Pinpoint the cell where the given text exists, returning its [x, y] midpoint coordinate. 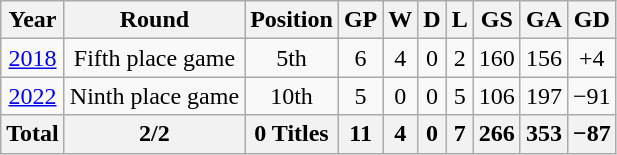
GP [360, 20]
2022 [33, 96]
160 [496, 58]
Round [154, 20]
−87 [592, 134]
2/2 [154, 134]
L [460, 20]
Position [292, 20]
106 [496, 96]
Ninth place game [154, 96]
−91 [592, 96]
266 [496, 134]
GA [544, 20]
197 [544, 96]
2 [460, 58]
10th [292, 96]
Year [33, 20]
2018 [33, 58]
11 [360, 134]
353 [544, 134]
GS [496, 20]
Fifth place game [154, 58]
GD [592, 20]
+4 [592, 58]
Total [33, 134]
6 [360, 58]
W [400, 20]
5th [292, 58]
7 [460, 134]
D [432, 20]
0 Titles [292, 134]
156 [544, 58]
